Capture the cell that displays the provided text and extract its [X, Y] central coordinate. 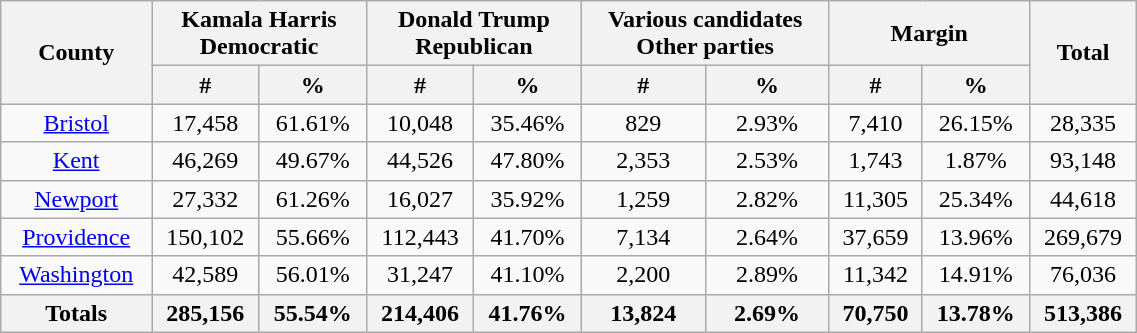
42,589 [206, 275]
13.78% [976, 313]
Total [1083, 52]
2,200 [643, 275]
150,102 [206, 237]
214,406 [420, 313]
28,335 [1083, 123]
7,134 [643, 237]
Totals [76, 313]
Kent [76, 161]
2,353 [643, 161]
Providence [76, 237]
27,332 [206, 199]
41.10% [528, 275]
2.64% [767, 237]
37,659 [876, 237]
49.67% [312, 161]
61.26% [312, 199]
7,410 [876, 123]
513,386 [1083, 313]
Kamala HarrisDemocratic [260, 34]
11,342 [876, 275]
2.89% [767, 275]
31,247 [420, 275]
26.15% [976, 123]
Newport [76, 199]
11,305 [876, 199]
44,618 [1083, 199]
61.61% [312, 123]
70,750 [876, 313]
17,458 [206, 123]
41.76% [528, 313]
35.46% [528, 123]
25.34% [976, 199]
2.93% [767, 123]
2.53% [767, 161]
55.54% [312, 313]
1,743 [876, 161]
Margin [929, 34]
35.92% [528, 199]
Washington [76, 275]
Various candidatesOther parties [705, 34]
2.82% [767, 199]
285,156 [206, 313]
13.96% [976, 237]
1.87% [976, 161]
1,259 [643, 199]
10,048 [420, 123]
46,269 [206, 161]
829 [643, 123]
16,027 [420, 199]
44,526 [420, 161]
112,443 [420, 237]
14.91% [976, 275]
County [76, 52]
269,679 [1083, 237]
76,036 [1083, 275]
56.01% [312, 275]
13,824 [643, 313]
41.70% [528, 237]
47.80% [528, 161]
93,148 [1083, 161]
Donald TrumpRepublican [474, 34]
Bristol [76, 123]
55.66% [312, 237]
2.69% [767, 313]
